Pinpoint the cell where the given text exists, returning its (x, y) midpoint coordinate. 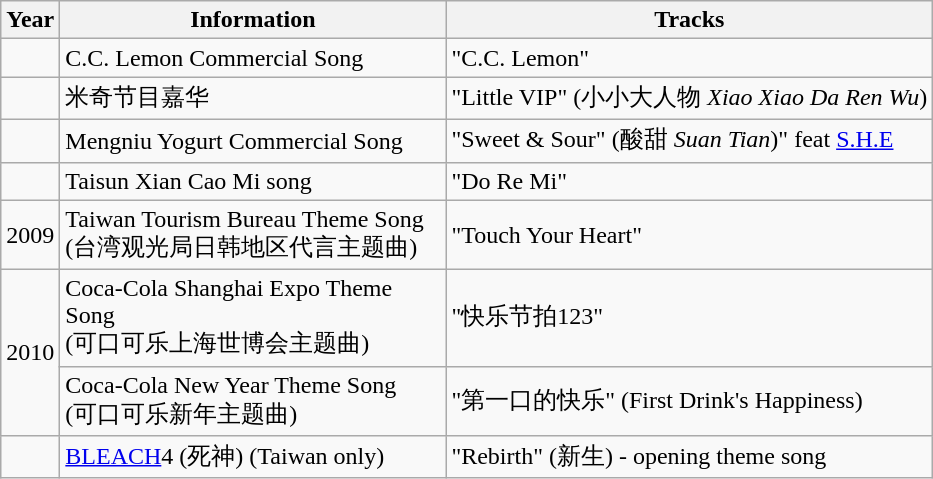
2009 (30, 235)
C.C. Lemon Commercial Song (253, 58)
Mengniu Yogurt Commercial Song (253, 140)
米奇节目嘉华 (253, 98)
Taiwan Tourism Bureau Theme Song(台湾观光局日韩地区代言主题曲) (253, 235)
Information (253, 20)
"Little VIP" (小小大人物 Xiao Xiao Da Ren Wu) (690, 98)
2010 (30, 353)
BLEACH4 (死神) (Taiwan only) (253, 458)
"快乐节拍123" (690, 318)
Coca-Cola Shanghai Expo Theme Song(可口可乐上海世博会主题曲) (253, 318)
Taisun Xian Cao Mi song (253, 181)
"第一口的快乐" (First Drink's Happiness) (690, 401)
Year (30, 20)
"Rebirth" (新生) - opening theme song (690, 458)
"Sweet & Sour" (酸甜 Suan Tian)" feat S.H.E (690, 140)
"Do Re Mi" (690, 181)
Tracks (690, 20)
"Touch Your Heart" (690, 235)
Coca-Cola New Year Theme Song(可口可乐新年主题曲) (253, 401)
"C.C. Lemon" (690, 58)
